Output the [x, y] coordinate of the center of the cell containing the given text.  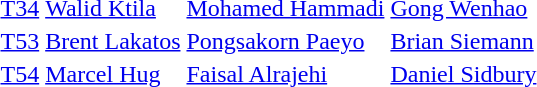
Brent Lakatos [113, 41]
Pongsakorn Paeyo [286, 41]
